Output the (x, y) coordinate of the center of the cell containing the given text.  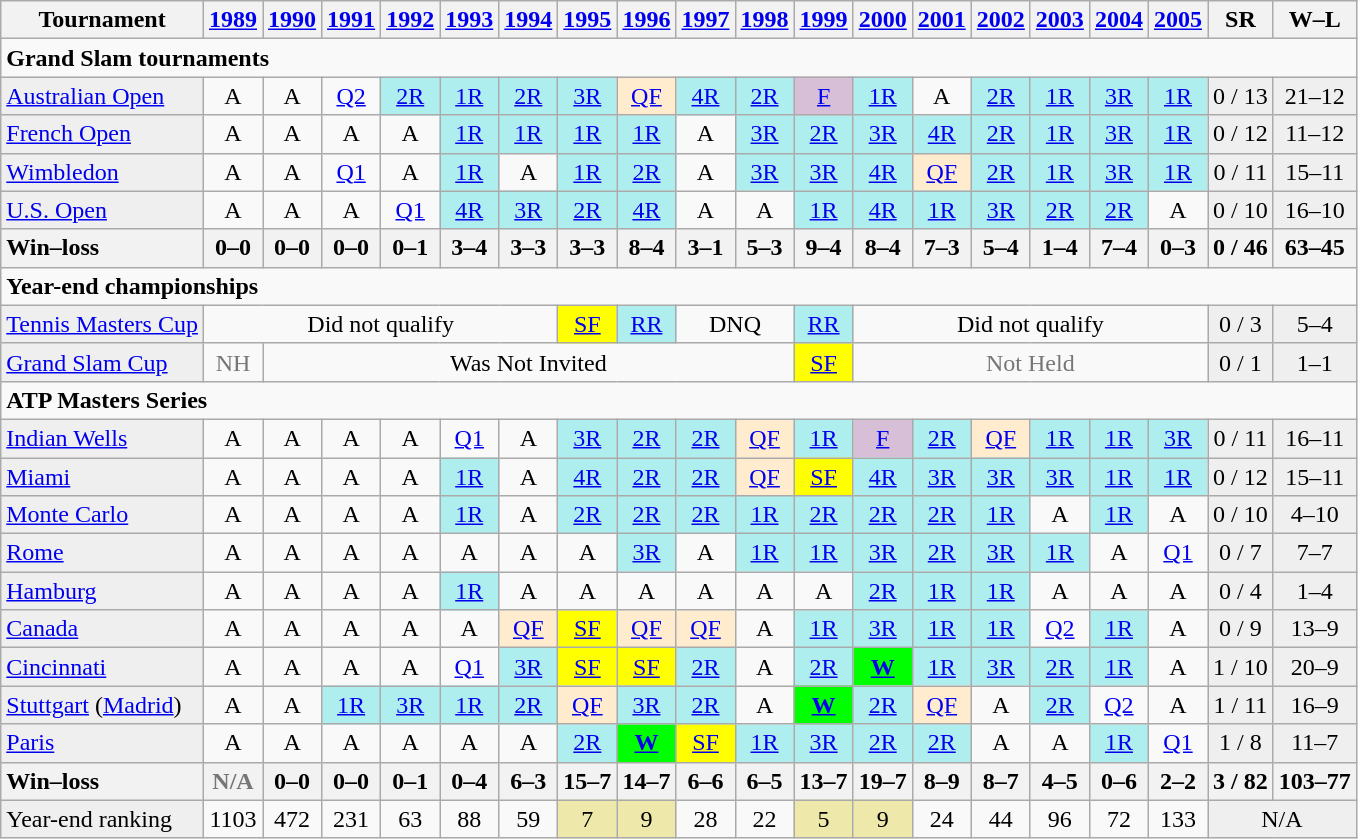
5 (824, 819)
U.S. Open (102, 210)
7–4 (1118, 248)
ATP Masters Series (679, 400)
Not Held (1030, 362)
SR (1241, 20)
1103 (232, 819)
Indian Wells (102, 438)
0 / 7 (1241, 553)
231 (352, 819)
2004 (1118, 20)
1998 (764, 20)
Canada (102, 629)
0 / 4 (1241, 591)
7–3 (942, 248)
Hamburg (102, 591)
9–4 (824, 248)
44 (1000, 819)
21–12 (1314, 96)
11–12 (1314, 134)
1–1 (1314, 362)
Stuttgart (Madrid) (102, 705)
6–6 (706, 781)
Tournament (102, 20)
133 (1178, 819)
8–9 (942, 781)
1989 (232, 20)
1996 (646, 20)
2002 (1000, 20)
2000 (882, 20)
20–9 (1314, 667)
0–6 (1118, 781)
Grand Slam tournaments (679, 58)
5–3 (764, 248)
22 (764, 819)
1 / 8 (1241, 743)
0 / 46 (1241, 248)
63–45 (1314, 248)
Was Not Invited (529, 362)
59 (528, 819)
7 (588, 819)
4–10 (1314, 515)
13–7 (824, 781)
103–77 (1314, 781)
14–7 (646, 781)
0–4 (470, 781)
0 / 13 (1241, 96)
2003 (1060, 20)
1 / 11 (1241, 705)
2001 (942, 20)
Rome (102, 553)
1999 (824, 20)
7–7 (1314, 553)
3 / 82 (1241, 781)
1 / 10 (1241, 667)
1993 (470, 20)
16–9 (1314, 705)
Wimbledon (102, 172)
8–7 (1000, 781)
Grand Slam Cup (102, 362)
472 (292, 819)
French Open (102, 134)
Miami (102, 477)
19–7 (882, 781)
Year-end championships (679, 286)
0 / 9 (1241, 629)
96 (1060, 819)
3–1 (706, 248)
1995 (588, 20)
Tennis Masters Cup (102, 324)
16–10 (1314, 210)
24 (942, 819)
6–5 (764, 781)
0 / 3 (1241, 324)
Cincinnati (102, 667)
63 (410, 819)
1997 (706, 20)
4–5 (1060, 781)
Australian Open (102, 96)
88 (470, 819)
2005 (1178, 20)
1992 (410, 20)
28 (706, 819)
0 / 1 (1241, 362)
72 (1118, 819)
2–2 (1178, 781)
13–9 (1314, 629)
1994 (528, 20)
Paris (102, 743)
NH (232, 362)
15–7 (588, 781)
W–L (1314, 20)
Year-end ranking (102, 819)
6–3 (528, 781)
3–4 (470, 248)
DNQ (735, 324)
11–7 (1314, 743)
1991 (352, 20)
0–3 (1178, 248)
16–11 (1314, 438)
1990 (292, 20)
Monte Carlo (102, 515)
